For the text-containing cell, return its midpoint in [x, y] coordinate format. 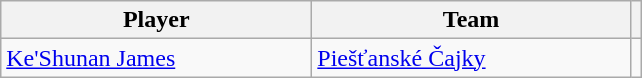
Ke'Shunan James [156, 58]
Piešťanské Čajky [472, 58]
Player [156, 20]
Team [472, 20]
